Find where the given text appears and provide that cell's center as (x, y) coordinate. 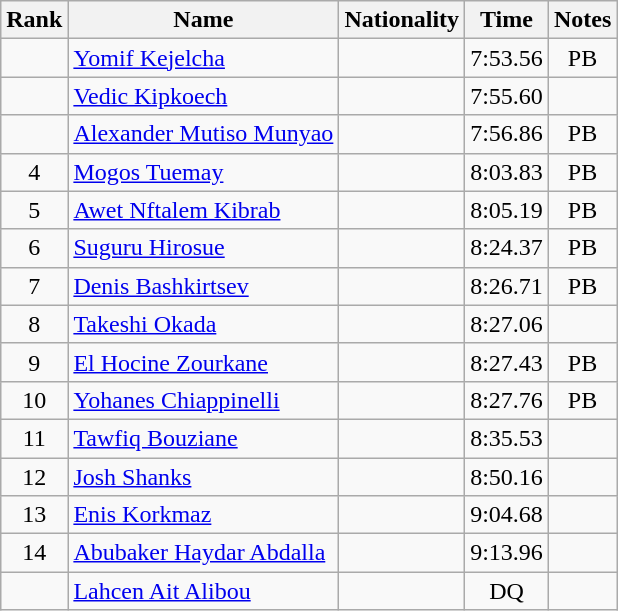
El Hocine Zourkane (204, 362)
5 (34, 210)
Suguru Hirosue (204, 248)
10 (34, 400)
Denis Bashkirtsev (204, 286)
Vedic Kipkoech (204, 96)
Yomif Kejelcha (204, 58)
8:27.06 (507, 324)
Takeshi Okada (204, 324)
9:04.68 (507, 515)
8:26.71 (507, 286)
7:55.60 (507, 96)
7:53.56 (507, 58)
9 (34, 362)
Nationality (402, 20)
Alexander Mutiso Munyao (204, 134)
Tawfiq Bouziane (204, 438)
Enis Korkmaz (204, 515)
DQ (507, 591)
11 (34, 438)
6 (34, 248)
8:27.43 (507, 362)
9:13.96 (507, 553)
7:56.86 (507, 134)
Abubaker Haydar Abdalla (204, 553)
8:05.19 (507, 210)
8:35.53 (507, 438)
8:50.16 (507, 477)
8:03.83 (507, 172)
Rank (34, 20)
7 (34, 286)
13 (34, 515)
Yohanes Chiappinelli (204, 400)
Name (204, 20)
Time (507, 20)
Josh Shanks (204, 477)
12 (34, 477)
8:24.37 (507, 248)
8 (34, 324)
4 (34, 172)
Awet Nftalem Kibrab (204, 210)
8:27.76 (507, 400)
Lahcen Ait Alibou (204, 591)
14 (34, 553)
Notes (582, 20)
Mogos Tuemay (204, 172)
